Detect which cell encompasses the target text, then output its (x, y) center coordinate. 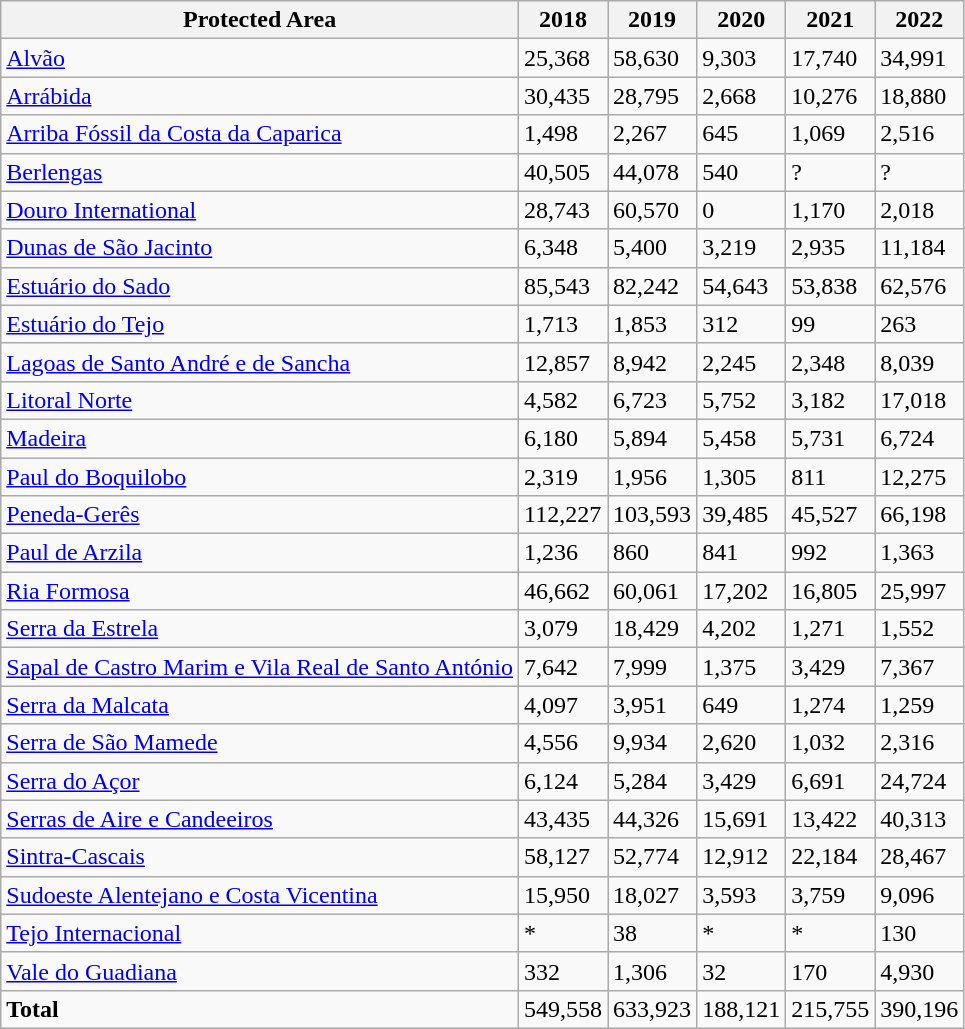
188,121 (742, 1009)
5,752 (742, 400)
8,039 (920, 362)
1,305 (742, 477)
Dunas de São Jacinto (260, 248)
46,662 (564, 591)
28,795 (652, 96)
28,743 (564, 210)
2,348 (830, 362)
13,422 (830, 819)
Sapal de Castro Marim e Vila Real de Santo António (260, 667)
2,620 (742, 743)
99 (830, 324)
34,991 (920, 58)
Tejo Internacional (260, 933)
1,259 (920, 705)
1,498 (564, 134)
Douro International (260, 210)
Serra de São Mamede (260, 743)
Serras de Aire e Candeeiros (260, 819)
860 (652, 553)
25,997 (920, 591)
16,805 (830, 591)
24,724 (920, 781)
Arriba Fóssil da Costa da Caparica (260, 134)
11,184 (920, 248)
44,326 (652, 819)
6,124 (564, 781)
263 (920, 324)
82,242 (652, 286)
2,245 (742, 362)
390,196 (920, 1009)
Paul de Arzila (260, 553)
15,691 (742, 819)
2,319 (564, 477)
7,367 (920, 667)
30,435 (564, 96)
170 (830, 971)
1,306 (652, 971)
5,458 (742, 438)
3,759 (830, 895)
1,853 (652, 324)
4,202 (742, 629)
645 (742, 134)
Sudoeste Alentejano e Costa Vicentina (260, 895)
Serra da Malcata (260, 705)
3,951 (652, 705)
112,227 (564, 515)
Vale do Guadiana (260, 971)
841 (742, 553)
1,552 (920, 629)
17,018 (920, 400)
2020 (742, 20)
38 (652, 933)
60,061 (652, 591)
6,180 (564, 438)
9,303 (742, 58)
1,032 (830, 743)
4,097 (564, 705)
332 (564, 971)
1,956 (652, 477)
85,543 (564, 286)
Lagoas de Santo André e de Sancha (260, 362)
2018 (564, 20)
6,724 (920, 438)
2019 (652, 20)
6,723 (652, 400)
28,467 (920, 857)
52,774 (652, 857)
60,570 (652, 210)
312 (742, 324)
6,348 (564, 248)
4,582 (564, 400)
649 (742, 705)
215,755 (830, 1009)
62,576 (920, 286)
2,516 (920, 134)
Litoral Norte (260, 400)
25,368 (564, 58)
3,182 (830, 400)
2021 (830, 20)
3,219 (742, 248)
540 (742, 172)
10,276 (830, 96)
3,079 (564, 629)
549,558 (564, 1009)
58,630 (652, 58)
1,274 (830, 705)
45,527 (830, 515)
12,912 (742, 857)
1,170 (830, 210)
Total (260, 1009)
Peneda-Gerês (260, 515)
7,642 (564, 667)
9,096 (920, 895)
Paul do Boquilobo (260, 477)
2022 (920, 20)
5,284 (652, 781)
5,731 (830, 438)
633,923 (652, 1009)
2,018 (920, 210)
130 (920, 933)
18,429 (652, 629)
43,435 (564, 819)
Serra da Estrela (260, 629)
1,236 (564, 553)
15,950 (564, 895)
Protected Area (260, 20)
54,643 (742, 286)
6,691 (830, 781)
58,127 (564, 857)
Estuário do Sado (260, 286)
4,930 (920, 971)
1,069 (830, 134)
Berlengas (260, 172)
Estuário do Tejo (260, 324)
9,934 (652, 743)
2,316 (920, 743)
44,078 (652, 172)
1,271 (830, 629)
32 (742, 971)
811 (830, 477)
53,838 (830, 286)
5,400 (652, 248)
2,267 (652, 134)
103,593 (652, 515)
5,894 (652, 438)
39,485 (742, 515)
66,198 (920, 515)
Ria Formosa (260, 591)
7,999 (652, 667)
8,942 (652, 362)
4,556 (564, 743)
2,668 (742, 96)
18,027 (652, 895)
0 (742, 210)
12,857 (564, 362)
3,593 (742, 895)
Serra do Açor (260, 781)
Sintra-Cascais (260, 857)
Alvão (260, 58)
18,880 (920, 96)
Madeira (260, 438)
1,713 (564, 324)
1,375 (742, 667)
Arrábida (260, 96)
17,202 (742, 591)
17,740 (830, 58)
40,313 (920, 819)
2,935 (830, 248)
12,275 (920, 477)
40,505 (564, 172)
992 (830, 553)
22,184 (830, 857)
1,363 (920, 553)
